Extract the (X, Y) coordinate from the center of the cell holding the provided text.  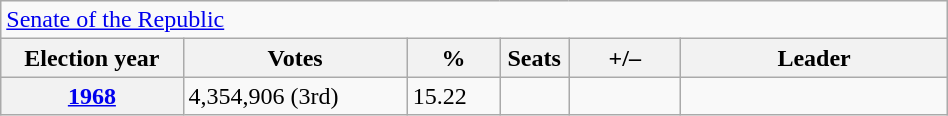
15.22 (453, 96)
Leader (814, 58)
4,354,906 (3rd) (295, 96)
Senate of the Republic (474, 20)
Seats (534, 58)
Votes (295, 58)
+/– (625, 58)
Election year (92, 58)
% (453, 58)
1968 (92, 96)
